From the cell containing the given text, extract its center point as [x, y] coordinate. 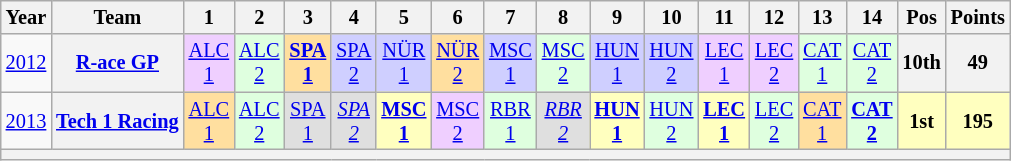
7 [510, 17]
1st [922, 121]
1 [209, 17]
195 [978, 121]
9 [618, 17]
Team [117, 17]
R-ace GP [117, 63]
2 [259, 17]
6 [458, 17]
8 [564, 17]
5 [404, 17]
2012 [26, 63]
NÜR1 [404, 63]
13 [822, 17]
11 [724, 17]
NÜR2 [458, 63]
Points [978, 17]
RBR1 [510, 121]
3 [308, 17]
Tech 1 Racing [117, 121]
14 [872, 17]
2013 [26, 121]
12 [774, 17]
RBR2 [564, 121]
4 [354, 17]
10 [672, 17]
10th [922, 63]
49 [978, 63]
Year [26, 17]
Pos [922, 17]
